Return (X, Y) of the center of cell containing provided text 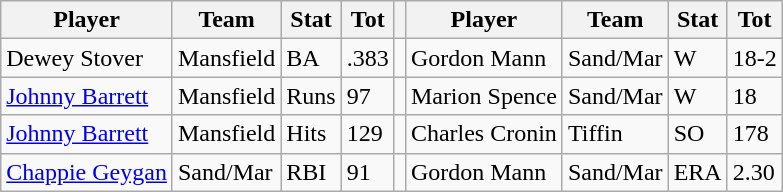
Chappie Geygan (87, 172)
BA (311, 58)
178 (754, 134)
.383 (368, 58)
Charles Cronin (484, 134)
Tiffin (615, 134)
Dewey Stover (87, 58)
ERA (698, 172)
SO (698, 134)
18 (754, 96)
Hits (311, 134)
RBI (311, 172)
Runs (311, 96)
Marion Spence (484, 96)
97 (368, 96)
18-2 (754, 58)
129 (368, 134)
2.30 (754, 172)
91 (368, 172)
